Identify which cell holds the provided text, then report its [X, Y] central coordinate. 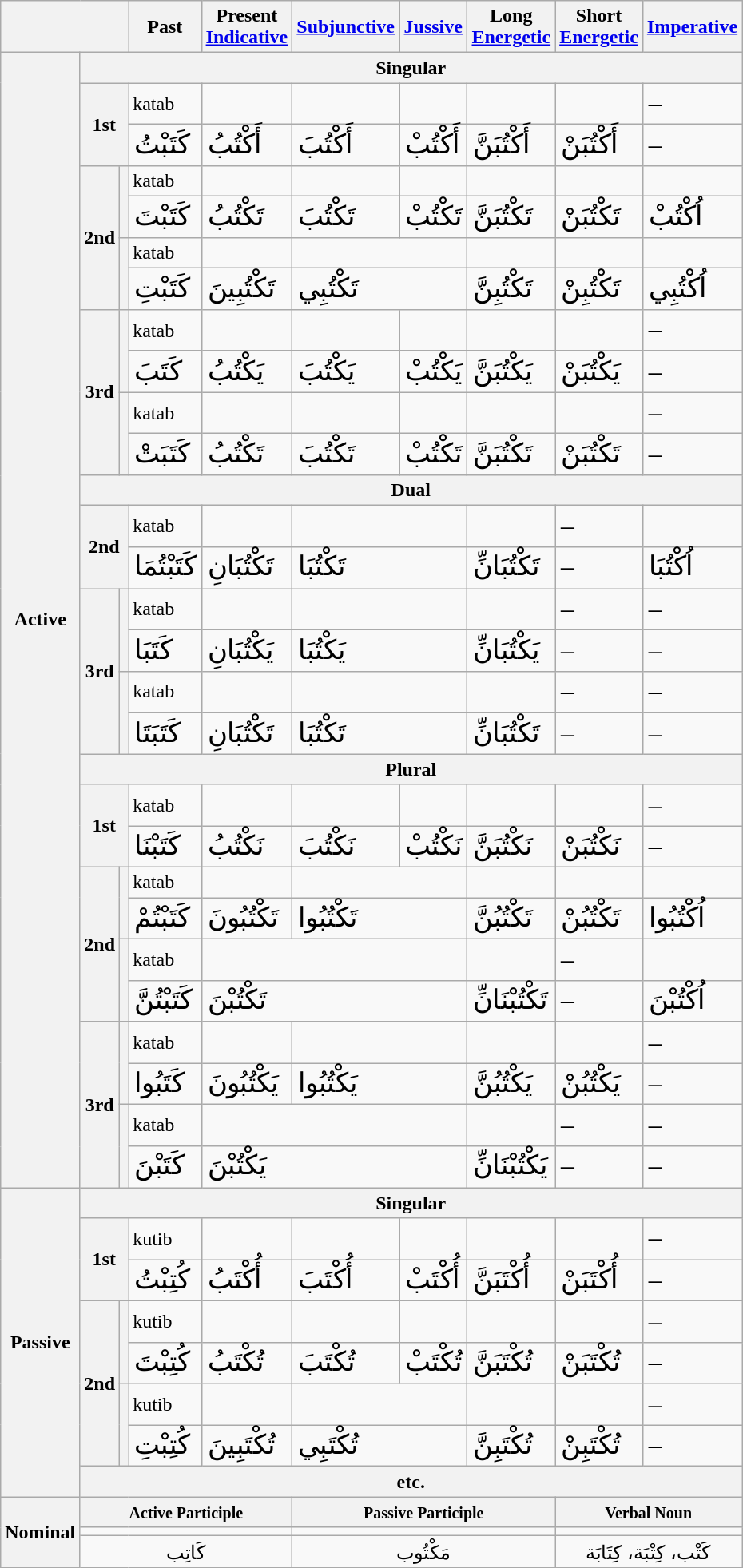
ShortEnergetic [599, 27]
PresentIndicative [247, 27]
يَكْتُبَانِ [247, 650]
أَكْتُبُ [247, 145]
كَتْب، كِتْبَة، كِتَابَة [649, 1552]
كَتَبْتِ [165, 289]
أُكْتَبَنَّ [511, 1280]
أَكْتُبَ [346, 145]
تُكْتَبَنْ [599, 1363]
يَكْتُبُنْ [599, 1084]
أَكْتُبْ [433, 145]
أُكْتَبْ [433, 1280]
تَكْتُبُونَ [247, 919]
اُكْتُبْ [692, 217]
اُكْتُبَا [692, 568]
يَكْتُبُنَّ [511, 1084]
يَكْتُبَنَّ [511, 371]
يَكْتُبَا [380, 650]
تَكْتُبِنَّ [511, 289]
etc. [411, 1482]
تُكْتَبُ [247, 1363]
كُتِبْتُ [165, 1280]
تَكْتُبْنَانِّ [511, 1001]
Plural [411, 769]
يَكْتُبْ [433, 371]
Jussive [433, 27]
Imperative [692, 27]
نَكْتُبَنَّ [511, 847]
يَكْتُبُونَ [247, 1084]
تُكْتَبَنَّ [511, 1363]
تَكْتُبُوا [380, 919]
تُكْتَبِي [380, 1446]
كُتِبْتَ [165, 1363]
نَكْتُبَنْ [599, 847]
تَكْتُبِي [380, 289]
Verbal Noun [649, 1512]
تَكْتُبُنْ [599, 919]
يَكْتُبْنَ [334, 1167]
كَتَبْنَا [165, 847]
Past [165, 27]
تَكْتُبُنَّ [511, 919]
Dual [411, 490]
LongEnergetic [511, 27]
أُكْتَبَ [346, 1280]
تُكْتَبِينَ [247, 1446]
اُكْتُبْنَ [692, 1001]
يَكْتُبُوا [380, 1084]
نَكْتُبُ [247, 847]
تَكْتُبِينَ [247, 289]
مَكْتُوب [423, 1552]
كَتَبْتُمَا [165, 568]
كَتَبْتُمْ [165, 919]
كَاتِب [186, 1552]
كُتِبْتِ [165, 1446]
Nominal [40, 1532]
Passive [40, 1342]
كَتَبْتَ [165, 217]
Passive Participle [423, 1512]
تُكْتَبِنْ [599, 1446]
كَتَبْتُنَّ [165, 1001]
يَكْتُبَانِّ [511, 650]
أُكْتَبَنْ [599, 1280]
نَكْتُبْ [433, 847]
أَكْتُبَنْ [599, 145]
يَكْتُبُ [247, 371]
Active Participle [186, 1512]
يَكْتُبَنْ [599, 371]
كَتَبَا [165, 650]
نَكْتُبَ [346, 847]
يَكْتُبَ [346, 371]
أَكْتُبَنَّ [511, 145]
كَتَبَتْ [165, 455]
كَتَبَ [165, 371]
تَكْتُبْنَ [334, 1001]
أُكْتَبُ [247, 1280]
تُكْتَبْ [433, 1363]
كَتَبَتَا [165, 733]
يَكْتُبْنَانِّ [511, 1167]
اُكْتُبُوا [692, 919]
تُكْتَبِنَّ [511, 1446]
اُكْتُبِي [692, 289]
كَتَبُوا [165, 1084]
Subjunctive [346, 27]
تَكْتُبِنْ [599, 289]
كَتَبْنَ [165, 1167]
تُكْتَبَ [346, 1363]
Active [40, 620]
كَتَبْتُ [165, 145]
